Output the [X, Y] coordinate of the center of the cell containing the given text.  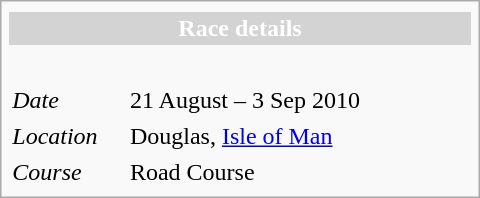
Douglas, Isle of Man [299, 136]
Race details [240, 28]
Date [66, 100]
21 August – 3 Sep 2010 [299, 100]
Location [66, 136]
Course [66, 172]
Road Course [299, 172]
